Search for the cell housing the specified text and yield its [x, y] center coordinate. 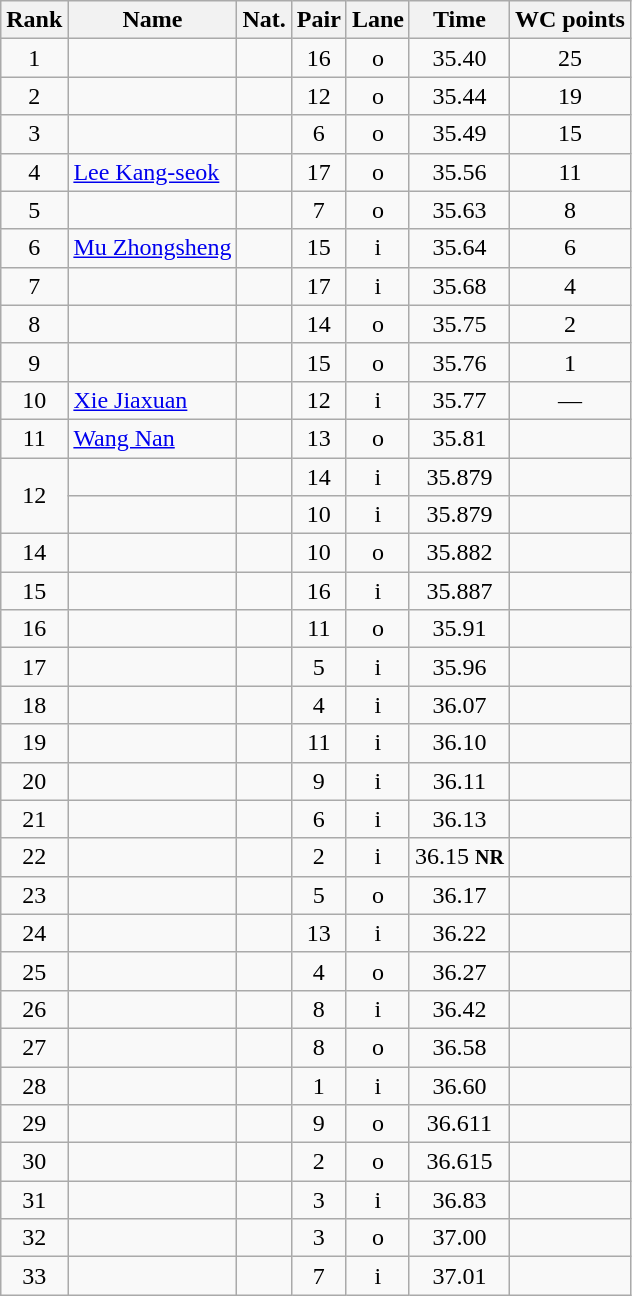
36.13 [459, 819]
26 [34, 1009]
35.77 [459, 400]
36.07 [459, 705]
36.60 [459, 1085]
31 [34, 1200]
35.64 [459, 248]
Time [459, 20]
35.81 [459, 438]
22 [34, 857]
Name [152, 20]
Lane [378, 20]
Pair [318, 20]
21 [34, 819]
35.76 [459, 362]
33 [34, 1276]
36.22 [459, 933]
35.44 [459, 96]
35.91 [459, 629]
23 [34, 895]
18 [34, 705]
27 [34, 1047]
36.615 [459, 1162]
35.49 [459, 134]
24 [34, 933]
36.42 [459, 1009]
36.611 [459, 1124]
37.00 [459, 1238]
Lee Kang-seok [152, 172]
36.11 [459, 781]
35.75 [459, 324]
35.96 [459, 667]
28 [34, 1085]
36.15 NR [459, 857]
Xie Jiaxuan [152, 400]
20 [34, 781]
35.68 [459, 286]
35.40 [459, 58]
WC points [570, 20]
36.17 [459, 895]
29 [34, 1124]
30 [34, 1162]
36.10 [459, 743]
Nat. [264, 20]
36.58 [459, 1047]
35.882 [459, 553]
Wang Nan [152, 438]
36.83 [459, 1200]
35.63 [459, 210]
35.887 [459, 591]
Mu Zhongsheng [152, 248]
Rank [34, 20]
37.01 [459, 1276]
— [570, 400]
35.56 [459, 172]
36.27 [459, 971]
32 [34, 1238]
